Detect which cell encompasses the target text, then output its [X, Y] center coordinate. 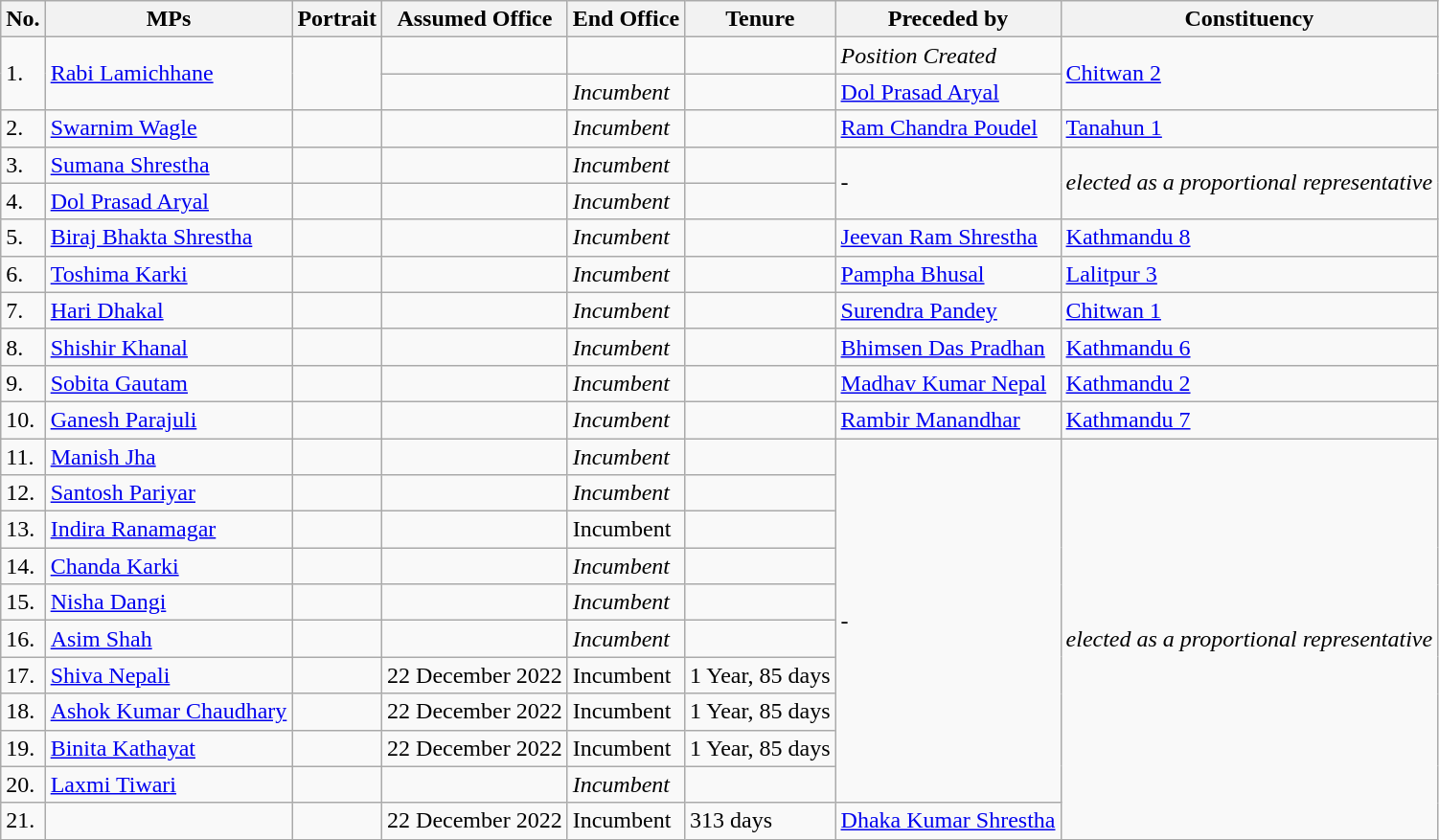
Rabi Lamichhane [169, 74]
End Office [626, 19]
Preceded by [948, 19]
Chitwan 2 [1249, 74]
Ram Chandra Poudel [948, 128]
14. [23, 566]
Binita Kathayat [169, 748]
1. [23, 74]
Position Created [948, 56]
Chitwan 1 [1249, 310]
Dhaka Kumar Shrestha [948, 821]
Ganesh Parajuli [169, 420]
Ashok Kumar Chaudhary [169, 712]
Surendra Pandey [948, 310]
Portrait [337, 19]
13. [23, 530]
6. [23, 274]
Santosh Pariyar [169, 493]
Kathmandu 7 [1249, 420]
3. [23, 165]
Kathmandu 6 [1249, 347]
Biraj Bhakta Shrestha [169, 238]
Kathmandu 2 [1249, 383]
Asim Shah [169, 639]
4. [23, 201]
Nisha Dangi [169, 602]
Indira Ranamagar [169, 530]
Toshima Karki [169, 274]
12. [23, 493]
Jeevan Ram Shrestha [948, 238]
5. [23, 238]
Swarnim Wagle [169, 128]
MPs [169, 19]
Laxmi Tiwari [169, 784]
18. [23, 712]
No. [23, 19]
Lalitpur 3 [1249, 274]
Bhimsen Das Pradhan [948, 347]
Hari Dhakal [169, 310]
Tanahun 1 [1249, 128]
8. [23, 347]
313 days [761, 821]
Constituency [1249, 19]
Shiva Nepali [169, 675]
15. [23, 602]
2. [23, 128]
7. [23, 310]
16. [23, 639]
Assumed Office [475, 19]
9. [23, 383]
Rambir Manandhar [948, 420]
Tenure [761, 19]
Sumana Shrestha [169, 165]
19. [23, 748]
10. [23, 420]
17. [23, 675]
20. [23, 784]
Shishir Khanal [169, 347]
Sobita Gautam [169, 383]
21. [23, 821]
Madhav Kumar Nepal [948, 383]
Manish Jha [169, 457]
Pampha Bhusal [948, 274]
11. [23, 457]
Kathmandu 8 [1249, 238]
Chanda Karki [169, 566]
